Extract the (X, Y) coordinate from the center of the cell holding the provided text.  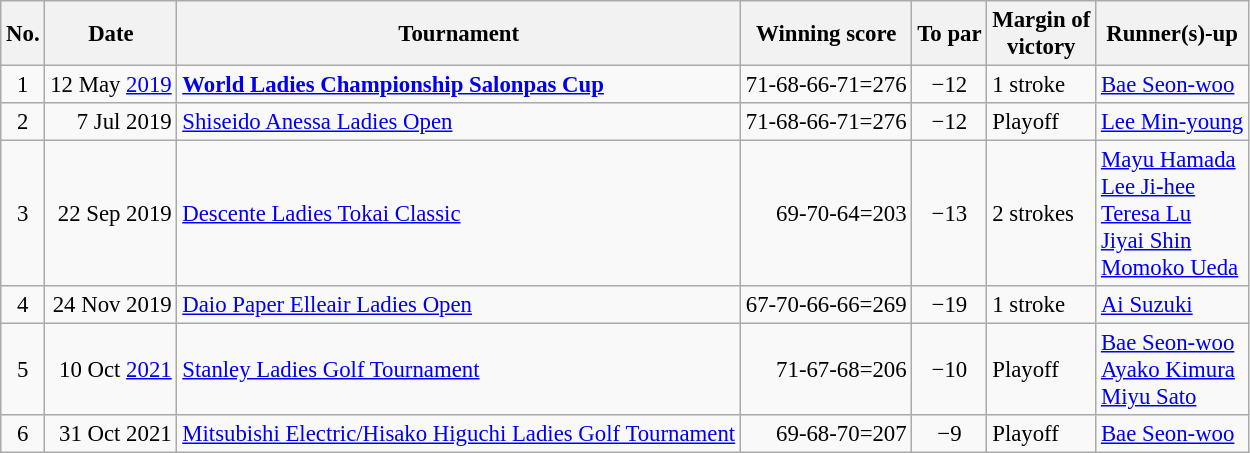
12 May 2019 (111, 85)
Lee Min-young (1172, 122)
−13 (950, 214)
Ai Suzuki (1172, 305)
4 (23, 305)
Bae Seon-woo (1172, 85)
10 Oct 2021 (111, 370)
22 Sep 2019 (111, 214)
Margin ofvictory (1042, 34)
Date (111, 34)
−10 (950, 370)
2 (23, 122)
−19 (950, 305)
1 (23, 85)
To par (950, 34)
Stanley Ladies Golf Tournament (458, 370)
Daio Paper Elleair Ladies Open (458, 305)
7 Jul 2019 (111, 122)
Bae Seon-woo Ayako Kimura Miyu Sato (1172, 370)
World Ladies Championship Salonpas Cup (458, 85)
69-70-64=203 (826, 214)
2 strokes (1042, 214)
24 Nov 2019 (111, 305)
Runner(s)-up (1172, 34)
No. (23, 34)
Mayu Hamada Lee Ji-hee Teresa Lu Jiyai Shin Momoko Ueda (1172, 214)
Shiseido Anessa Ladies Open (458, 122)
Winning score (826, 34)
67-70-66-66=269 (826, 305)
71-67-68=206 (826, 370)
5 (23, 370)
3 (23, 214)
Descente Ladies Tokai Classic (458, 214)
Tournament (458, 34)
